From the cell containing the given text, extract its center point as [x, y] coordinate. 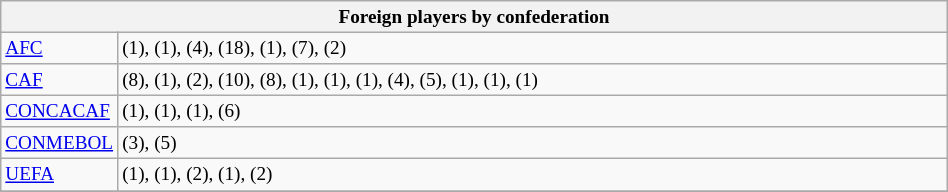
(8), (1), (2), (10), (8), (1), (1), (1), (4), (5), (1), (1), (1) [533, 80]
CONMEBOL [60, 143]
AFC [60, 48]
(1), (1), (1), (6) [533, 111]
Foreign players by confederation [474, 17]
CAF [60, 80]
(3), (5) [533, 143]
UEFA [60, 175]
(1), (1), (4), (18), (1), (7), (2) [533, 48]
CONCACAF [60, 111]
(1), (1), (2), (1), (2) [533, 175]
